Return the (x, y) coordinate for the center point of the cell that contains the specified text.  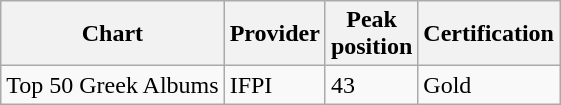
Top 50 Greek Albums (112, 85)
Chart (112, 34)
Gold (489, 85)
Certification (489, 34)
IFPI (274, 85)
Peakposition (371, 34)
43 (371, 85)
Provider (274, 34)
